Scan for the cell matching the given text and deliver its [X, Y] coordinate at center. 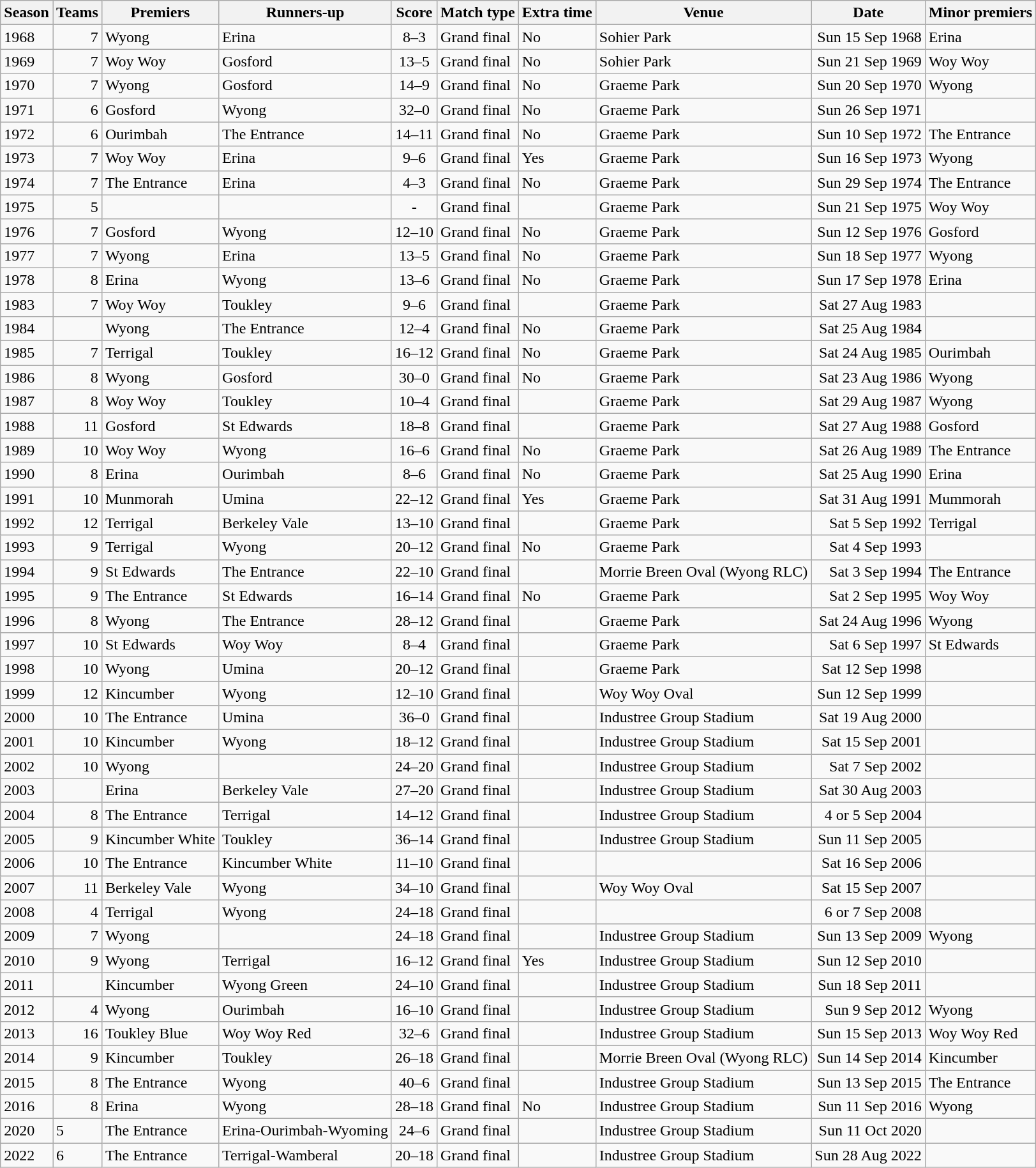
2001 [27, 742]
16–10 [414, 1009]
1972 [27, 134]
Sat 27 Aug 1983 [868, 305]
1997 [27, 644]
Sun 12 Sep 1999 [868, 693]
4–3 [414, 183]
Sat 24 Aug 1996 [868, 620]
1999 [27, 693]
Sat 12 Sep 1998 [868, 669]
1975 [27, 207]
Venue [703, 13]
40–6 [414, 1082]
10–4 [414, 402]
Sat 29 Aug 1987 [868, 402]
Sat 25 Aug 1990 [868, 474]
2006 [27, 863]
Sat 25 Aug 1984 [868, 329]
Sun 18 Sep 2011 [868, 985]
2005 [27, 839]
Sun 26 Sep 1971 [868, 110]
1996 [27, 620]
Erina-Ourimbah-Wyoming [305, 1131]
36–14 [414, 839]
2008 [27, 912]
16 [77, 1033]
24–10 [414, 985]
22–12 [414, 499]
1968 [27, 37]
28–12 [414, 620]
1976 [27, 231]
2011 [27, 985]
2020 [27, 1131]
Sun 18 Sep 1977 [868, 255]
Sun 10 Sep 1972 [868, 134]
13–10 [414, 523]
Sun 11 Sep 2005 [868, 839]
Sun 12 Sep 1976 [868, 231]
Sun 20 Sep 1970 [868, 86]
1974 [27, 183]
1978 [27, 280]
32–0 [414, 110]
36–0 [414, 718]
Sat 15 Sep 2007 [868, 888]
Sat 16 Sep 2006 [868, 863]
2010 [27, 960]
Premiers [160, 13]
Mummorah [980, 499]
1991 [27, 499]
1969 [27, 61]
1993 [27, 547]
Season [27, 13]
Minor premiers [980, 13]
Date [868, 13]
18–12 [414, 742]
Sat 2 Sep 1995 [868, 596]
2012 [27, 1009]
2013 [27, 1033]
22–10 [414, 572]
1985 [27, 353]
1970 [27, 86]
8–4 [414, 644]
1995 [27, 596]
Sun 17 Sep 1978 [868, 280]
1983 [27, 305]
1973 [27, 158]
1994 [27, 572]
20–18 [414, 1155]
26–18 [414, 1058]
18–8 [414, 426]
1984 [27, 329]
Sat 6 Sep 1997 [868, 644]
Sun 21 Sep 1969 [868, 61]
1988 [27, 426]
Sun 21 Sep 1975 [868, 207]
Sat 5 Sep 1992 [868, 523]
1986 [27, 377]
Sat 24 Aug 1985 [868, 353]
Sun 15 Sep 1968 [868, 37]
2007 [27, 888]
2002 [27, 766]
16–14 [414, 596]
Sat 19 Aug 2000 [868, 718]
2003 [27, 791]
Sun 29 Sep 1974 [868, 183]
32–6 [414, 1033]
Sun 13 Sep 2015 [868, 1082]
1989 [27, 450]
2015 [27, 1082]
12–4 [414, 329]
Sat 15 Sep 2001 [868, 742]
Sun 13 Sep 2009 [868, 936]
- [414, 207]
14–12 [414, 815]
Teams [77, 13]
8–3 [414, 37]
Runners-up [305, 13]
Sat 27 Aug 1988 [868, 426]
11–10 [414, 863]
Sun 16 Sep 1973 [868, 158]
Sat 3 Sep 1994 [868, 572]
2016 [27, 1107]
Sun 12 Sep 2010 [868, 960]
24–6 [414, 1131]
Sat 4 Sep 1993 [868, 547]
Score [414, 13]
2009 [27, 936]
1971 [27, 110]
1987 [27, 402]
14–9 [414, 86]
6 or 7 Sep 2008 [868, 912]
Extra time [557, 13]
16–6 [414, 450]
1992 [27, 523]
Sun 28 Aug 2022 [868, 1155]
Terrigal-Wamberal [305, 1155]
34–10 [414, 888]
Sun 14 Sep 2014 [868, 1058]
2022 [27, 1155]
Toukley Blue [160, 1033]
Sat 26 Aug 1989 [868, 450]
2000 [27, 718]
27–20 [414, 791]
14–11 [414, 134]
Match type [478, 13]
2014 [27, 1058]
30–0 [414, 377]
1998 [27, 669]
Sun 9 Sep 2012 [868, 1009]
Munmorah [160, 499]
Sat 7 Sep 2002 [868, 766]
24–20 [414, 766]
1977 [27, 255]
Sat 23 Aug 1986 [868, 377]
8–6 [414, 474]
Sun 11 Oct 2020 [868, 1131]
Sun 15 Sep 2013 [868, 1033]
Sat 30 Aug 2003 [868, 791]
2004 [27, 815]
13–6 [414, 280]
Sun 11 Sep 2016 [868, 1107]
Sat 31 Aug 1991 [868, 499]
1990 [27, 474]
Wyong Green [305, 985]
28–18 [414, 1107]
4 or 5 Sep 2004 [868, 815]
